Return [X, Y] of the center of cell containing provided text 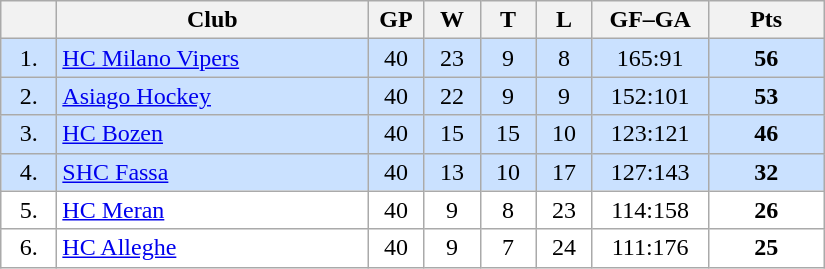
HC Milano Vipers [212, 58]
46 [766, 134]
7 [508, 248]
2. [29, 96]
123:121 [650, 134]
SHC Fassa [212, 172]
L [564, 20]
127:143 [650, 172]
25 [766, 248]
26 [766, 210]
17 [564, 172]
56 [766, 58]
6. [29, 248]
111:176 [650, 248]
Club [212, 20]
4. [29, 172]
152:101 [650, 96]
Pts [766, 20]
53 [766, 96]
Asiago Hockey [212, 96]
5. [29, 210]
GF–GA [650, 20]
HC Meran [212, 210]
13 [452, 172]
GP [396, 20]
T [508, 20]
1. [29, 58]
114:158 [650, 210]
W [452, 20]
22 [452, 96]
165:91 [650, 58]
HC Alleghe [212, 248]
3. [29, 134]
32 [766, 172]
24 [564, 248]
HC Bozen [212, 134]
